Return the (X, Y) coordinate for the center point of the cell that contains the specified text.  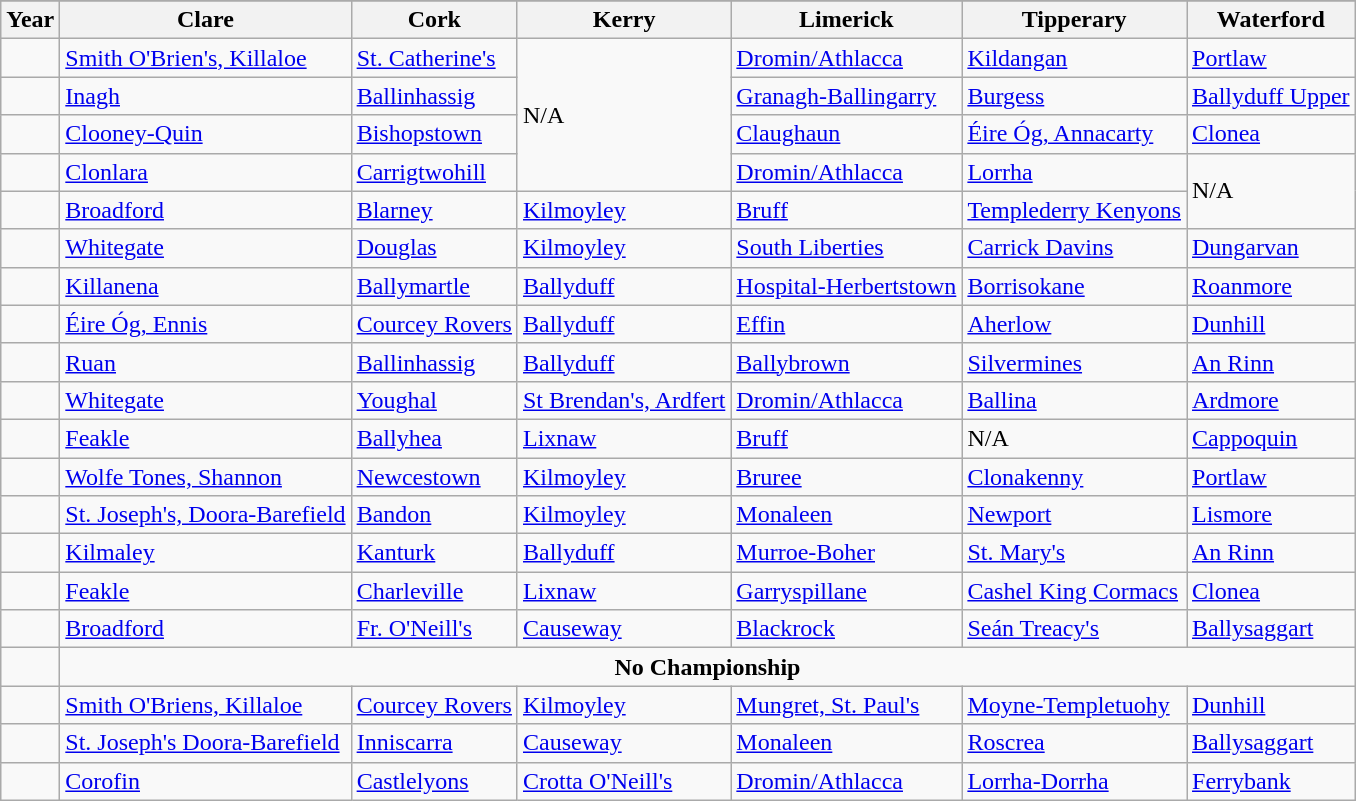
Effin (846, 324)
Lismore (1270, 515)
Éire Óg, Annacarty (1074, 134)
Claughaun (846, 134)
Kanturk (434, 553)
Ardmore (1270, 400)
Garryspillane (846, 591)
Ballyduff Upper (1270, 96)
Waterford (1270, 20)
Moyne-Templetuohy (1074, 705)
Limerick (846, 20)
St. Catherine's (434, 58)
St Brendan's, Ardfert (624, 400)
Bruree (846, 477)
Lorrha-Dorrha (1074, 781)
St. Joseph's, Doora-Barefield (206, 515)
Cappoquin (1270, 438)
Bishopstown (434, 134)
Murroe-Boher (846, 553)
Douglas (434, 248)
Smith O'Briens, Killaloe (206, 705)
No Championship (708, 667)
Charleville (434, 591)
Cork (434, 20)
Borrisokane (1074, 286)
Clooney-Quin (206, 134)
Kildangan (1074, 58)
Lorrha (1074, 172)
Aherlow (1074, 324)
Dungarvan (1270, 248)
Tipperary (1074, 20)
Inniscarra (434, 743)
Roanmore (1270, 286)
Éire Óg, Ennis (206, 324)
St. Joseph's Doora-Barefield (206, 743)
Carrigtwohill (434, 172)
Ballybrown (846, 362)
Crotta O'Neill's (624, 781)
Year (30, 20)
Fr. O'Neill's (434, 629)
South Liberties (846, 248)
Cashel King Cormacs (1074, 591)
Youghal (434, 400)
Clare (206, 20)
Roscrea (1074, 743)
Newcestown (434, 477)
Mungret, St. Paul's (846, 705)
Ballina (1074, 400)
Clonakenny (1074, 477)
Kilmaley (206, 553)
Ruan (206, 362)
Templederry Kenyons (1074, 210)
Ballyhea (434, 438)
Wolfe Tones, Shannon (206, 477)
Ferrybank (1270, 781)
Carrick Davins (1074, 248)
Blackrock (846, 629)
Castlelyons (434, 781)
Granagh-Ballingarry (846, 96)
Clonlara (206, 172)
Ballymartle (434, 286)
Burgess (1074, 96)
Newport (1074, 515)
Silvermines (1074, 362)
St. Mary's (1074, 553)
Inagh (206, 96)
Killanena (206, 286)
Bandon (434, 515)
Seán Treacy's (1074, 629)
Smith O'Brien's, Killaloe (206, 58)
Corofin (206, 781)
Hospital-Herbertstown (846, 286)
Blarney (434, 210)
Kerry (624, 20)
